Find where the given text appears and provide that cell's center as [X, Y] coordinate. 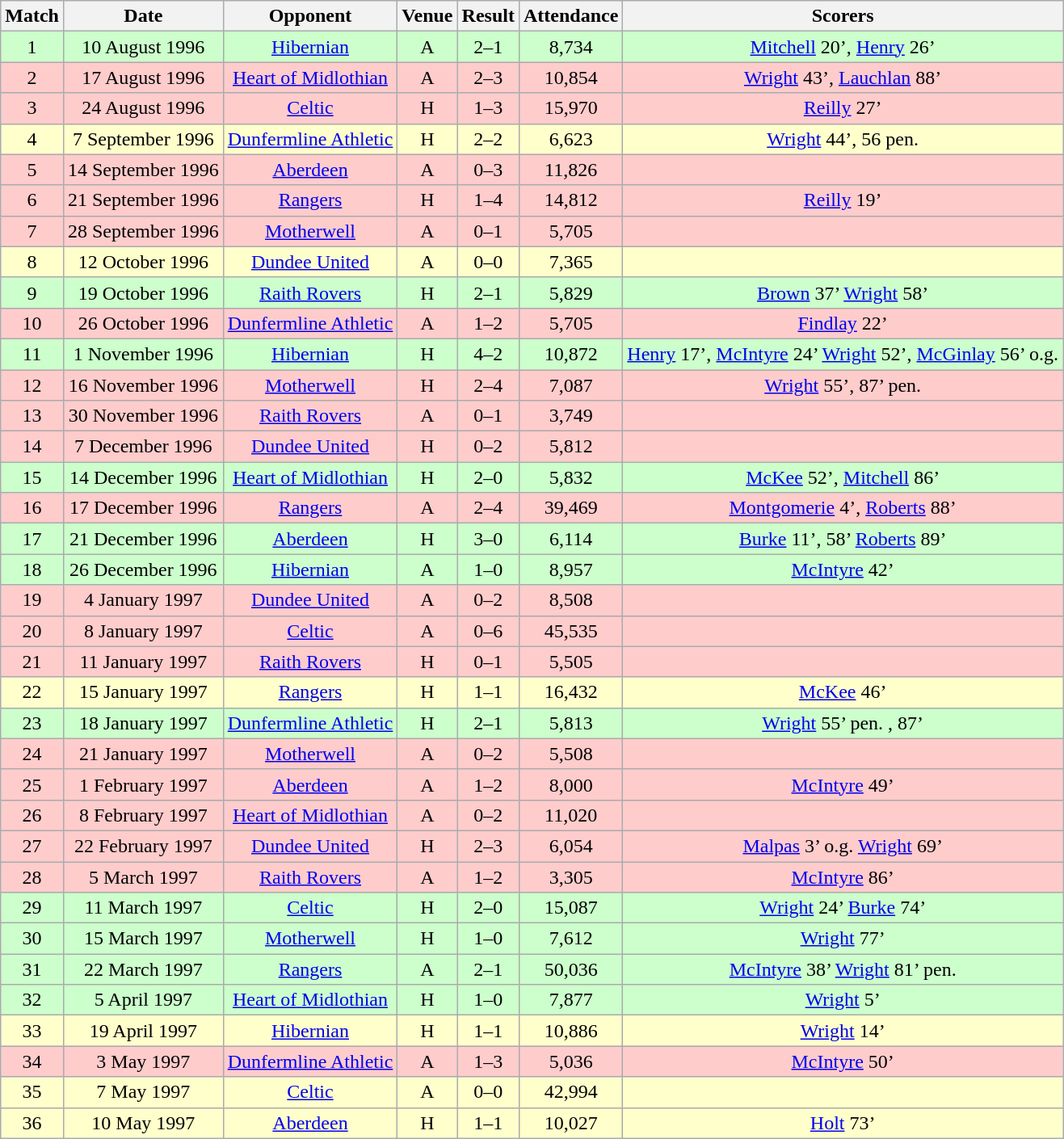
20 [32, 631]
22 February 1997 [143, 846]
Wright 44’, 56 pen. [843, 139]
29 [32, 908]
30 November 1996 [143, 416]
11,020 [570, 815]
10 May 1997 [143, 1123]
Match [32, 16]
32 [32, 1000]
16,432 [570, 692]
7 May 1997 [143, 1092]
Attendance [570, 16]
6,623 [570, 139]
26 October 1996 [143, 323]
14,812 [570, 200]
Wright 77’ [843, 939]
3,305 [570, 876]
14 December 1996 [143, 477]
5,036 [570, 1061]
8,508 [570, 600]
6,114 [570, 539]
5,813 [570, 723]
Reilly 27’ [843, 108]
Result [488, 16]
8 February 1997 [143, 815]
7,877 [570, 1000]
11 [32, 354]
24 [32, 754]
21 [32, 662]
50,036 [570, 969]
Scorers [843, 16]
5,829 [570, 292]
Wright 24’ Burke 74’ [843, 908]
15 January 1997 [143, 692]
5,832 [570, 477]
7,087 [570, 385]
15,087 [570, 908]
1 February 1997 [143, 784]
4 January 1997 [143, 600]
45,535 [570, 631]
6,054 [570, 846]
5,505 [570, 662]
5 [32, 170]
25 [32, 784]
Reilly 19’ [843, 200]
17 [32, 539]
Mitchell 20’, Henry 26’ [843, 47]
36 [32, 1123]
21 December 1996 [143, 539]
42,994 [570, 1092]
7 December 1996 [143, 447]
9 [32, 292]
6 [32, 200]
Malpas 3’ o.g. Wright 69’ [843, 846]
19 [32, 600]
1 November 1996 [143, 354]
Date [143, 16]
12 October 1996 [143, 262]
28 September 1996 [143, 231]
7,365 [570, 262]
10 August 1996 [143, 47]
McIntyre 49’ [843, 784]
30 [32, 939]
8,734 [570, 47]
McIntyre 38’ Wright 81’ pen. [843, 969]
18 [32, 569]
2–2 [488, 139]
21 January 1997 [143, 754]
Wright 5’ [843, 1000]
McIntyre 86’ [843, 876]
13 [32, 416]
8 January 1997 [143, 631]
11,826 [570, 170]
14 September 1996 [143, 170]
23 [32, 723]
Henry 17’, McIntyre 24’ Wright 52’, McGinlay 56’ o.g. [843, 354]
Holt 73’ [843, 1123]
4 [32, 139]
Venue [427, 16]
39,469 [570, 508]
15,970 [570, 108]
26 December 1996 [143, 569]
15 [32, 477]
12 [32, 385]
8,957 [570, 569]
Burke 11’, 58’ Roberts 89’ [843, 539]
11 January 1997 [143, 662]
Opponent [310, 16]
10,886 [570, 1031]
McIntyre 42’ [843, 569]
7 September 1996 [143, 139]
McKee 46’ [843, 692]
10,854 [570, 78]
10 [32, 323]
10,027 [570, 1123]
22 [32, 692]
1 [32, 47]
Wright 55’ pen. , 87’ [843, 723]
0–3 [488, 170]
1–4 [488, 200]
5,812 [570, 447]
34 [32, 1061]
Findlay 22’ [843, 323]
11 March 1997 [143, 908]
19 April 1997 [143, 1031]
Brown 37’ Wright 58’ [843, 292]
8 [32, 262]
5,508 [570, 754]
19 October 1996 [143, 292]
3 May 1997 [143, 1061]
22 March 1997 [143, 969]
7,612 [570, 939]
8,000 [570, 784]
Wright 43’, Lauchlan 88’ [843, 78]
31 [32, 969]
Wright 14’ [843, 1031]
0–6 [488, 631]
26 [32, 815]
18 January 1997 [143, 723]
17 December 1996 [143, 508]
2 [32, 78]
24 August 1996 [143, 108]
16 November 1996 [143, 385]
10,872 [570, 354]
17 August 1996 [143, 78]
McIntyre 50’ [843, 1061]
27 [32, 846]
28 [32, 876]
14 [32, 447]
4–2 [488, 354]
35 [32, 1092]
Wright 55’, 87’ pen. [843, 385]
5 April 1997 [143, 1000]
21 September 1996 [143, 200]
16 [32, 508]
15 March 1997 [143, 939]
3 [32, 108]
33 [32, 1031]
McKee 52’, Mitchell 86’ [843, 477]
5 March 1997 [143, 876]
7 [32, 231]
Montgomerie 4’, Roberts 88’ [843, 508]
3,749 [570, 416]
3–0 [488, 539]
